For the text-containing cell, return its midpoint in (X, Y) coordinate format. 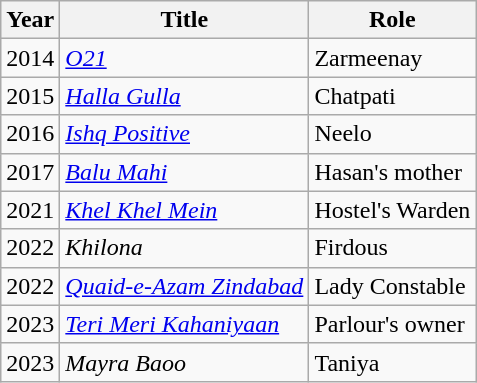
Taniya (392, 362)
Khilona (184, 248)
Mayra Baoo (184, 362)
2014 (30, 58)
Neelo (392, 134)
Year (30, 20)
2017 (30, 172)
Role (392, 20)
Zarmeenay (392, 58)
Teri Meri Kahaniyaan (184, 324)
2015 (30, 96)
Halla Gulla (184, 96)
Quaid-e-Azam Zindabad (184, 286)
Lady Constable (392, 286)
2016 (30, 134)
Firdous (392, 248)
2021 (30, 210)
Khel Khel Mein (184, 210)
Parlour's owner (392, 324)
Ishq Positive (184, 134)
Hasan's mother (392, 172)
Title (184, 20)
Balu Mahi (184, 172)
Hostel's Warden (392, 210)
Chatpati (392, 96)
O21 (184, 58)
